Return the (X, Y) coordinate for the center point of the cell that contains the specified text.  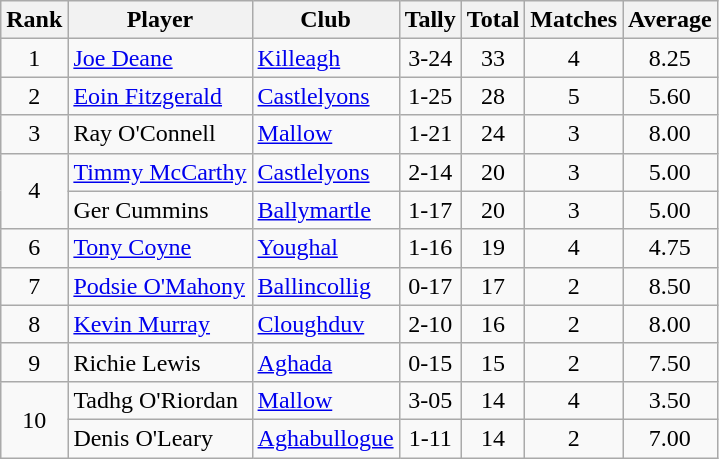
0-15 (430, 362)
1-11 (430, 438)
Tadhg O'Riordan (160, 400)
Total (493, 20)
5 (574, 96)
1-17 (430, 210)
3-24 (430, 58)
Kevin Murray (160, 324)
Rank (34, 20)
Cloughduv (326, 324)
Ballincollig (326, 286)
5.60 (670, 96)
Ger Cummins (160, 210)
Tony Coyne (160, 248)
7.50 (670, 362)
7 (34, 286)
4.75 (670, 248)
0-17 (430, 286)
16 (493, 324)
33 (493, 58)
3-05 (430, 400)
Richie Lewis (160, 362)
28 (493, 96)
15 (493, 362)
9 (34, 362)
2-14 (430, 172)
6 (34, 248)
10 (34, 419)
Denis O'Leary (160, 438)
Youghal (326, 248)
Ray O'Connell (160, 134)
Podsie O'Mahony (160, 286)
Killeagh (326, 58)
Ballymartle (326, 210)
1-21 (430, 134)
3.50 (670, 400)
Player (160, 20)
19 (493, 248)
1 (34, 58)
1-16 (430, 248)
Joe Deane (160, 58)
8 (34, 324)
1-25 (430, 96)
8.25 (670, 58)
8.50 (670, 286)
Matches (574, 20)
Timmy McCarthy (160, 172)
Tally (430, 20)
Eoin Fitzgerald (160, 96)
7.00 (670, 438)
Average (670, 20)
24 (493, 134)
Aghada (326, 362)
2-10 (430, 324)
17 (493, 286)
Club (326, 20)
Aghabullogue (326, 438)
